Identify which cell holds the provided text, then report its (X, Y) central coordinate. 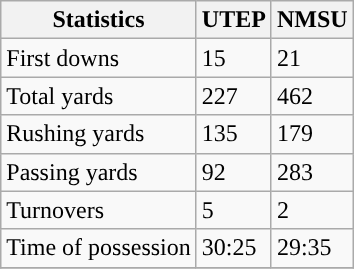
Turnovers (99, 210)
NMSU (312, 20)
30:25 (234, 248)
Rushing yards (99, 134)
2 (312, 210)
Statistics (99, 20)
15 (234, 58)
First downs (99, 58)
135 (234, 134)
283 (312, 172)
21 (312, 58)
179 (312, 134)
92 (234, 172)
Time of possession (99, 248)
227 (234, 96)
5 (234, 210)
Total yards (99, 96)
Passing yards (99, 172)
29:35 (312, 248)
UTEP (234, 20)
462 (312, 96)
